Determine the (X, Y) coordinate at the center of the cell enclosing the given text.  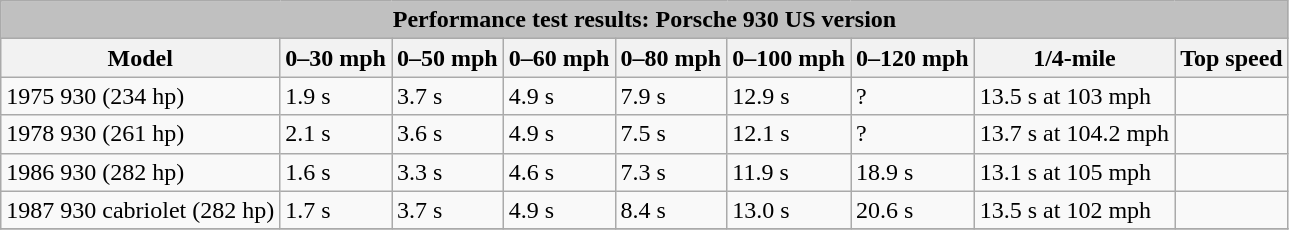
0–80 mph (671, 58)
1.7 s (336, 210)
13.0 s (789, 210)
3.3 s (448, 172)
Performance test results: Porsche 930 US version (644, 20)
13.5 s at 102 mph (1074, 210)
13.1 s at 105 mph (1074, 172)
Top speed (1232, 58)
20.6 s (912, 210)
7.5 s (671, 134)
0–60 mph (559, 58)
12.1 s (789, 134)
1986 930 (282 hp) (140, 172)
13.5 s at 103 mph (1074, 96)
2.1 s (336, 134)
7.9 s (671, 96)
1978 930 (261 hp) (140, 134)
1987 930 cabriolet (282 hp) (140, 210)
3.6 s (448, 134)
7.3 s (671, 172)
1.9 s (336, 96)
18.9 s (912, 172)
4.6 s (559, 172)
13.7 s at 104.2 mph (1074, 134)
11.9 s (789, 172)
12.9 s (789, 96)
1.6 s (336, 172)
0–50 mph (448, 58)
0–120 mph (912, 58)
8.4 s (671, 210)
0–30 mph (336, 58)
0–100 mph (789, 58)
1975 930 (234 hp) (140, 96)
1/4-mile (1074, 58)
Model (140, 58)
